Identify which cell holds the provided text, then report its [x, y] central coordinate. 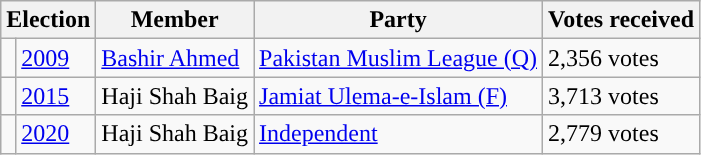
Election [48, 20]
Pakistan Muslim League (Q) [398, 58]
3,713 votes [622, 96]
Jamiat Ulema-e-Islam (F) [398, 96]
Party [398, 20]
2015 [56, 96]
Member [175, 20]
2009 [56, 58]
2020 [56, 134]
Votes received [622, 20]
2,356 votes [622, 58]
Bashir Ahmed [175, 58]
Independent [398, 134]
2,779 votes [622, 134]
